Detect which cell encompasses the target text, then output its (x, y) center coordinate. 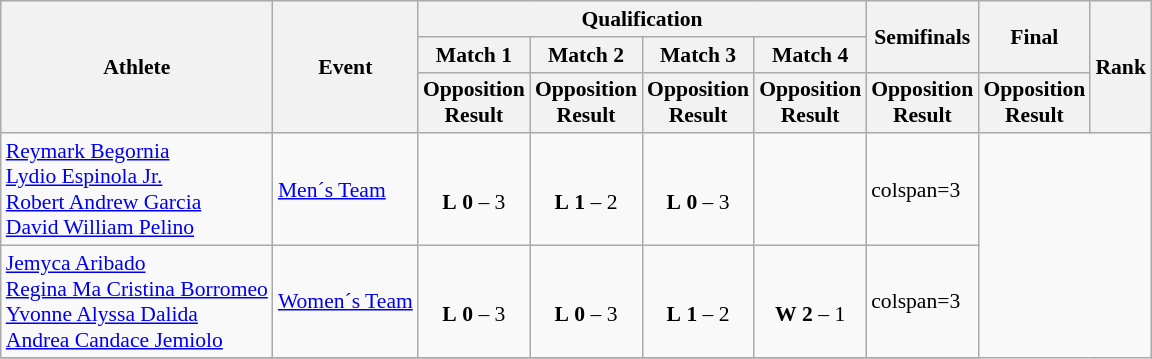
Women´s Team (346, 302)
Semifinals (922, 36)
Match 1 (474, 55)
Match 3 (698, 55)
Athlete (137, 67)
Jemyca AribadoRegina Ma Cristina BorromeoYvonne Alyssa DalidaAndrea Candace Jemiolo (137, 302)
Reymark BegorniaLydio Espinola Jr.Robert Andrew GarciaDavid William Pelino (137, 190)
Qualification (642, 19)
Match 4 (810, 55)
Men´s Team (346, 190)
Final (1034, 36)
W 2 – 1 (810, 302)
Rank (1120, 67)
Event (346, 67)
Match 2 (586, 55)
